Find where the given text appears and provide that cell's center as [X, Y] coordinate. 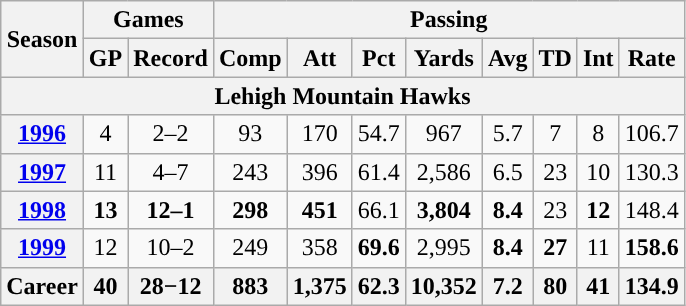
69.6 [378, 248]
93 [250, 134]
54.7 [378, 134]
6.5 [508, 172]
Int [598, 58]
Lehigh Mountain Hawks [342, 96]
396 [320, 172]
106.7 [652, 134]
Season [42, 39]
Games [148, 20]
134.9 [652, 286]
130.3 [652, 172]
66.1 [378, 210]
2,586 [444, 172]
Passing [448, 20]
61.4 [378, 172]
Yards [444, 58]
Att [320, 58]
4 [105, 134]
40 [105, 286]
1996 [42, 134]
883 [250, 286]
2–2 [171, 134]
5.7 [508, 134]
451 [320, 210]
158.6 [652, 248]
10,352 [444, 286]
7.2 [508, 286]
Career [42, 286]
GP [105, 58]
TD [555, 58]
170 [320, 134]
Rate [652, 58]
3,804 [444, 210]
967 [444, 134]
62.3 [378, 286]
Pct [378, 58]
28−12 [171, 286]
7 [555, 134]
10 [598, 172]
4–7 [171, 172]
27 [555, 248]
1998 [42, 210]
13 [105, 210]
249 [250, 248]
8 [598, 134]
Comp [250, 58]
298 [250, 210]
Avg [508, 58]
12–1 [171, 210]
1997 [42, 172]
2,995 [444, 248]
1999 [42, 248]
243 [250, 172]
1,375 [320, 286]
80 [555, 286]
41 [598, 286]
Record [171, 58]
148.4 [652, 210]
10–2 [171, 248]
358 [320, 248]
